Output the [X, Y] coordinate of the center of the cell containing the given text.  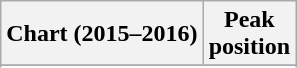
Chart (2015–2016) [102, 34]
Peak position [249, 34]
